Search for the cell housing the specified text and yield its [x, y] center coordinate. 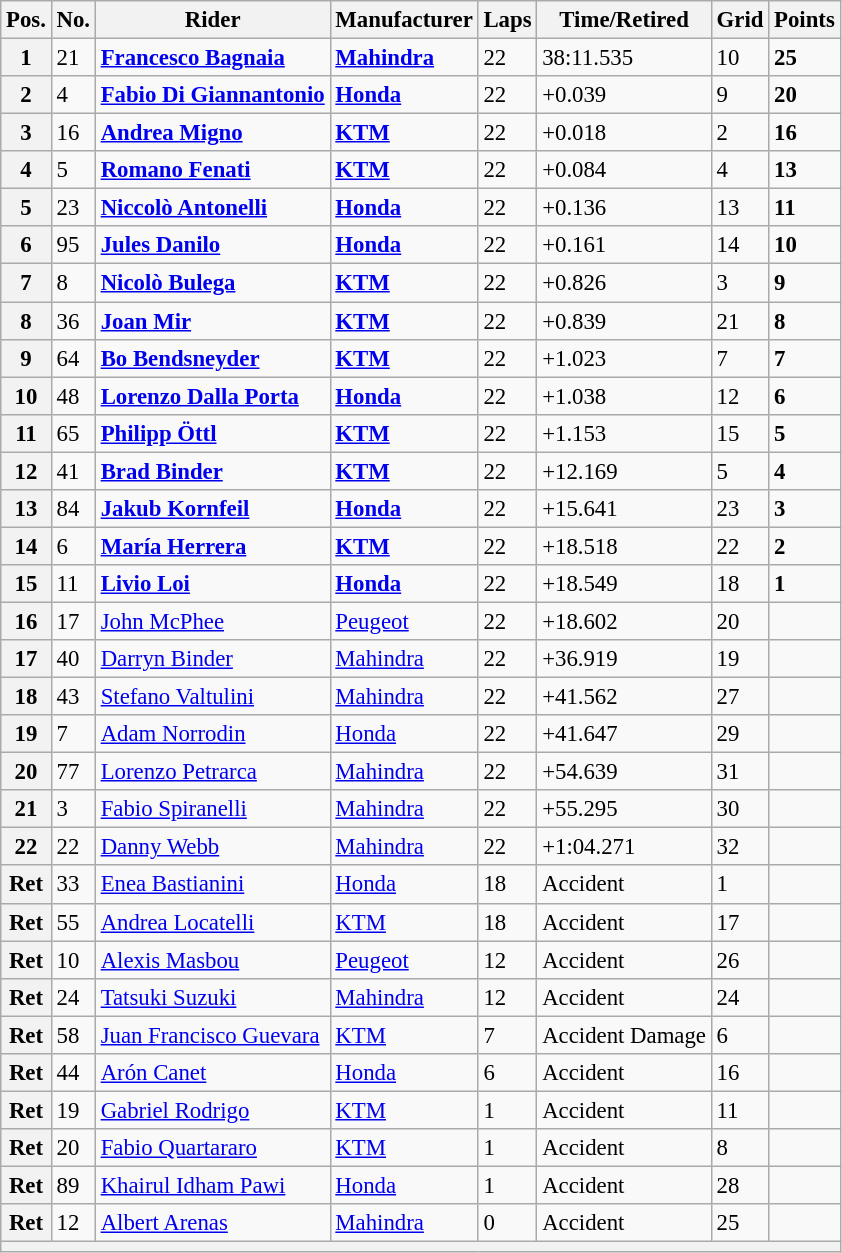
Juan Francisco Guevara [212, 1035]
+1.038 [624, 396]
+12.169 [624, 471]
+41.647 [624, 734]
+0.039 [624, 95]
Stefano Valtulini [212, 697]
Albert Arenas [212, 1223]
64 [73, 358]
Lorenzo Dalla Porta [212, 396]
Romano Fenati [212, 170]
+0.084 [624, 170]
0 [508, 1223]
Francesco Bagnaia [212, 58]
44 [73, 1073]
No. [73, 20]
38:11.535 [624, 58]
Fabio Spiranelli [212, 809]
+0.826 [624, 283]
48 [73, 396]
Darryn Binder [212, 659]
+1.153 [624, 433]
+55.295 [624, 809]
Andrea Locatelli [212, 922]
32 [740, 847]
28 [740, 1185]
58 [73, 1035]
33 [73, 885]
+18.549 [624, 584]
Enea Bastianini [212, 885]
77 [73, 772]
Jules Danilo [212, 245]
Bo Bendsneyder [212, 358]
Fabio Di Giannantonio [212, 95]
43 [73, 697]
Philipp Öttl [212, 433]
Arón Canet [212, 1073]
95 [73, 245]
65 [73, 433]
+36.919 [624, 659]
+0.161 [624, 245]
Points [804, 20]
Andrea Migno [212, 133]
Gabriel Rodrigo [212, 1110]
Niccolò Antonelli [212, 208]
Khairul Idham Pawi [212, 1185]
Alexis Masbou [212, 960]
John McPhee [212, 621]
Rider [212, 20]
Nicolò Bulega [212, 283]
41 [73, 471]
31 [740, 772]
89 [73, 1185]
Manufacturer [404, 20]
30 [740, 809]
Joan Mir [212, 321]
36 [73, 321]
55 [73, 922]
29 [740, 734]
+15.641 [624, 509]
+18.518 [624, 546]
+0.136 [624, 208]
84 [73, 509]
+18.602 [624, 621]
Tatsuki Suzuki [212, 997]
40 [73, 659]
Accident Damage [624, 1035]
Grid [740, 20]
+1.023 [624, 358]
Livio Loi [212, 584]
Lorenzo Petrarca [212, 772]
Brad Binder [212, 471]
27 [740, 697]
26 [740, 960]
+0.839 [624, 321]
Time/Retired [624, 20]
+0.018 [624, 133]
Jakub Kornfeil [212, 509]
+1:04.271 [624, 847]
Fabio Quartararo [212, 1148]
Danny Webb [212, 847]
+54.639 [624, 772]
+41.562 [624, 697]
Laps [508, 20]
Pos. [26, 20]
María Herrera [212, 546]
Adam Norrodin [212, 734]
